Find where the given text appears and provide that cell's center as (x, y) coordinate. 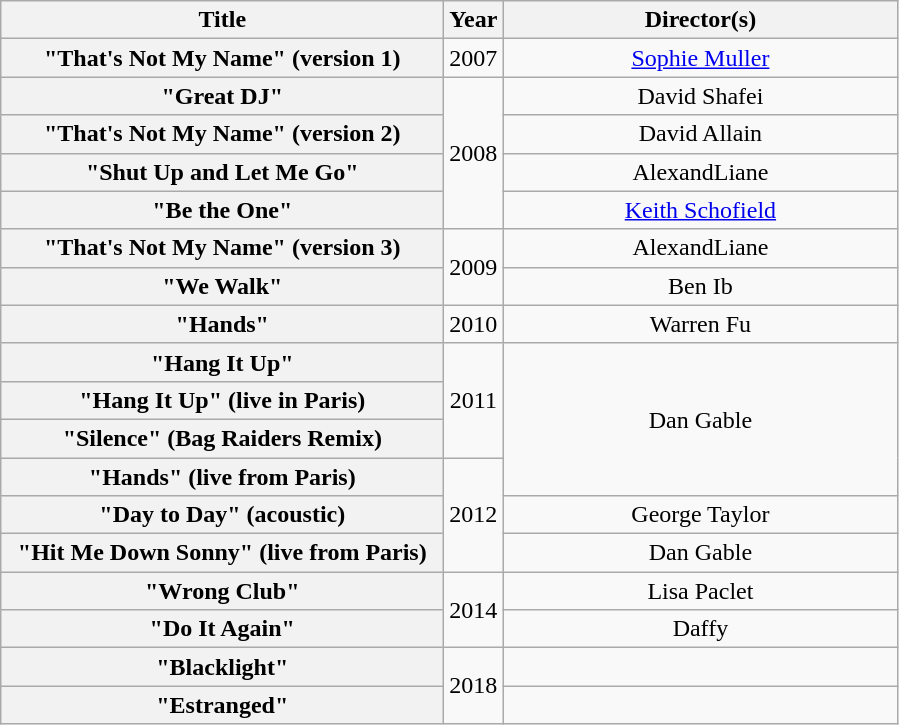
2010 (474, 324)
"Hands" (live from Paris) (222, 477)
Keith Schofield (700, 210)
"Great DJ" (222, 96)
"Day to Day" (acoustic) (222, 515)
"That's Not My Name" (version 3) (222, 248)
2007 (474, 58)
"Hands" (222, 324)
David Shafei (700, 96)
"That's Not My Name" (version 1) (222, 58)
"Be the One" (222, 210)
"Shut Up and Let Me Go" (222, 172)
"Wrong Club" (222, 591)
Year (474, 20)
2012 (474, 515)
"Estranged" (222, 705)
Director(s) (700, 20)
Sophie Muller (700, 58)
"Blacklight" (222, 667)
2011 (474, 400)
2014 (474, 610)
David Allain (700, 134)
"That's Not My Name" (version 2) (222, 134)
"Hang It Up" (live in Paris) (222, 400)
"Hang It Up" (222, 362)
Title (222, 20)
"Do It Again" (222, 629)
Warren Fu (700, 324)
"Hit Me Down Sonny" (live from Paris) (222, 553)
"We Walk" (222, 286)
"Silence" (Bag Raiders Remix) (222, 438)
George Taylor (700, 515)
Daffy (700, 629)
2008 (474, 153)
2018 (474, 686)
2009 (474, 267)
Lisa Paclet (700, 591)
Ben Ib (700, 286)
